From the cell containing the given text, extract its center point as [x, y] coordinate. 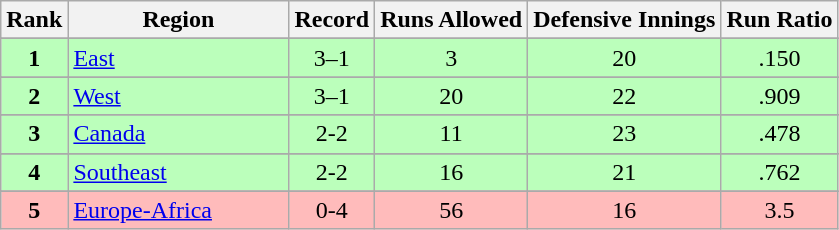
23 [624, 134]
Run Ratio [780, 20]
Rank [34, 20]
2 [34, 96]
West [178, 96]
Europe-Africa [178, 210]
.478 [780, 134]
21 [624, 172]
Defensive Innings [624, 20]
Canada [178, 134]
.909 [780, 96]
Runs Allowed [452, 20]
22 [624, 96]
3.5 [780, 210]
East [178, 58]
.762 [780, 172]
Region [178, 20]
.150 [780, 58]
4 [34, 172]
56 [452, 210]
1 [34, 58]
11 [452, 134]
Southeast [178, 172]
Record [332, 20]
0-4 [332, 210]
5 [34, 210]
